Search for the cell housing the specified text and yield its [x, y] center coordinate. 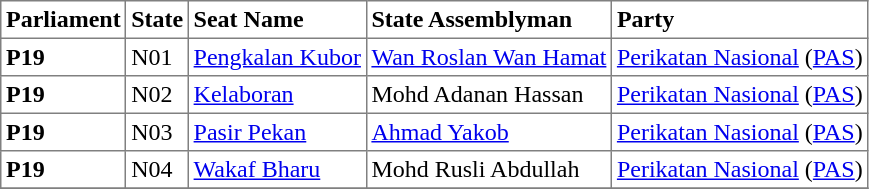
N04 [157, 170]
N01 [157, 57]
Kelaboran [277, 95]
Mohd Adanan Hassan [488, 95]
N02 [157, 95]
Wan Roslan Wan Hamat [488, 57]
N03 [157, 132]
Parliament [64, 20]
Seat Name [277, 20]
State Assemblyman [488, 20]
Wakaf Bharu [277, 170]
Mohd Rusli Abdullah [488, 170]
Party [740, 20]
State [157, 20]
Ahmad Yakob [488, 132]
Pasir Pekan [277, 132]
Pengkalan Kubor [277, 57]
